Output the [x, y] coordinate of the center of the cell containing the given text.  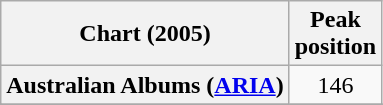
Australian Albums (ARIA) [145, 85]
146 [335, 85]
Peak position [335, 34]
Chart (2005) [145, 34]
